Provide the [X, Y] coordinate of the cell's center where the given text is located.  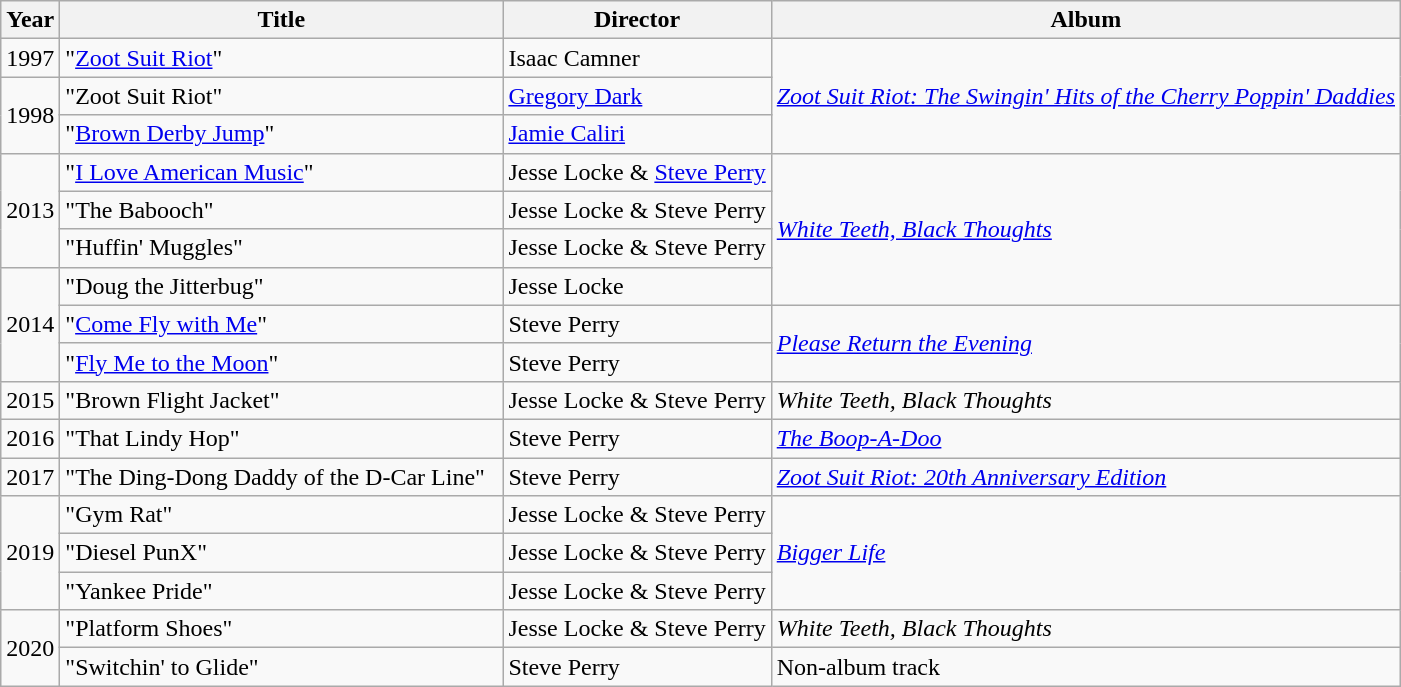
2014 [30, 324]
2017 [30, 477]
1998 [30, 115]
Please Return the Evening [1086, 343]
2019 [30, 553]
Jamie Caliri [637, 134]
"Brown Flight Jacket" [282, 400]
Zoot Suit Riot: 20th Anniversary Edition [1086, 477]
Director [637, 20]
2015 [30, 400]
Gregory Dark [637, 96]
Title [282, 20]
"I Love American Music" [282, 172]
Jesse Locke [637, 286]
Album [1086, 20]
"The Babooch" [282, 210]
Zoot Suit Riot: The Swingin' Hits of the Cherry Poppin' Daddies [1086, 96]
"Gym Rat" [282, 515]
"Platform Shoes" [282, 629]
2013 [30, 210]
"Come Fly with Me" [282, 324]
"Diesel PunX" [282, 553]
Year [30, 20]
"That Lindy Hop" [282, 438]
Isaac Camner [637, 58]
"Yankee Pride" [282, 591]
"Doug the Jitterbug" [282, 286]
"Huffin' Muggles" [282, 248]
"The Ding-Dong Daddy of the D-Car Line" [282, 477]
1997 [30, 58]
"Switchin' to Glide" [282, 667]
The Boop-A-Doo [1086, 438]
"Fly Me to the Moon" [282, 362]
2016 [30, 438]
Non-album track [1086, 667]
Bigger Life [1086, 553]
"Brown Derby Jump" [282, 134]
2020 [30, 648]
